Pinpoint the cell where the given text exists, returning its [X, Y] midpoint coordinate. 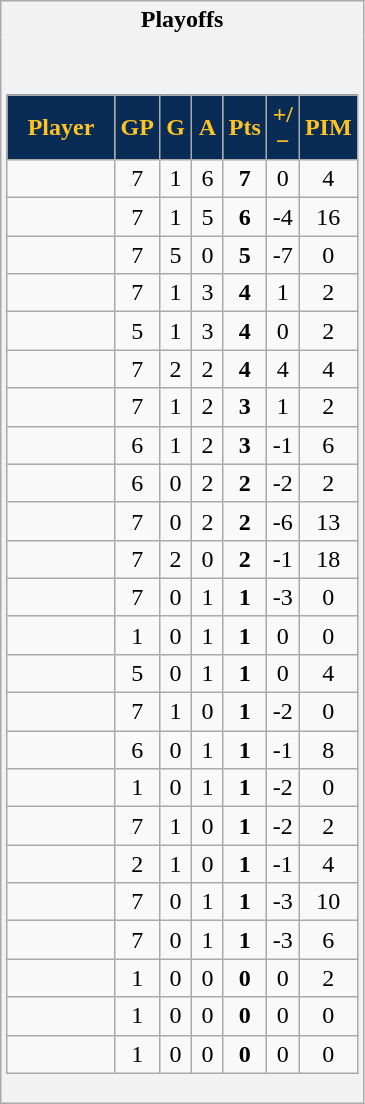
Playoffs [182, 20]
-4 [282, 217]
16 [328, 217]
8 [328, 750]
18 [328, 559]
Pts [244, 128]
+/− [282, 128]
G [175, 128]
13 [328, 521]
-6 [282, 521]
GP [137, 128]
PIM [328, 128]
Player [61, 128]
10 [328, 902]
-7 [282, 255]
A [208, 128]
